Detect which cell encompasses the target text, then output its (x, y) center coordinate. 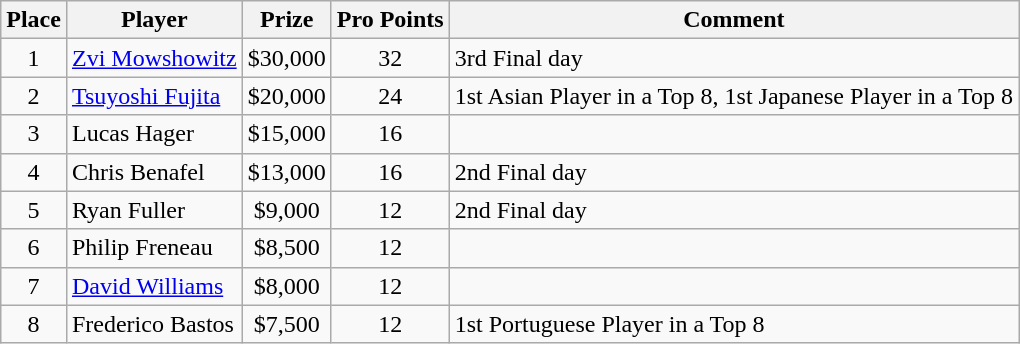
32 (390, 58)
$9,000 (286, 210)
Prize (286, 20)
Philip Freneau (154, 248)
Lucas Hager (154, 134)
5 (34, 210)
Tsuyoshi Fujita (154, 96)
3 (34, 134)
1 (34, 58)
8 (34, 324)
Ryan Fuller (154, 210)
$7,500 (286, 324)
6 (34, 248)
Player (154, 20)
$13,000 (286, 172)
Chris Benafel (154, 172)
Frederico Bastos (154, 324)
4 (34, 172)
2 (34, 96)
$15,000 (286, 134)
3rd Final day (734, 58)
David Williams (154, 286)
7 (34, 286)
$20,000 (286, 96)
Place (34, 20)
Pro Points (390, 20)
$8,500 (286, 248)
Zvi Mowshowitz (154, 58)
1st Portuguese Player in a Top 8 (734, 324)
$30,000 (286, 58)
$8,000 (286, 286)
Comment (734, 20)
1st Asian Player in a Top 8, 1st Japanese Player in a Top 8 (734, 96)
24 (390, 96)
